Capture the cell that displays the provided text and extract its [X, Y] central coordinate. 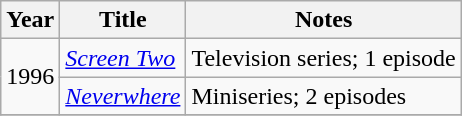
Neverwhere [123, 96]
1996 [30, 77]
Notes [324, 20]
Television series; 1 episode [324, 58]
Title [123, 20]
Screen Two [123, 58]
Miniseries; 2 episodes [324, 96]
Year [30, 20]
